Return [X, Y] of the center of cell containing provided text 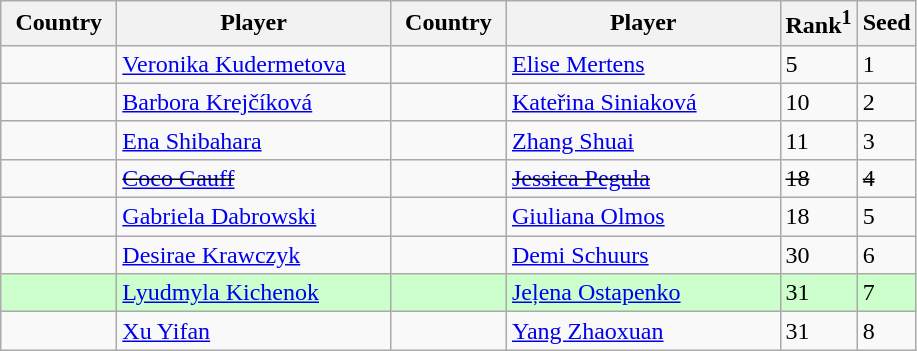
Seed [886, 24]
Giuliana Olmos [643, 217]
1 [886, 64]
Lyudmyla Kichenok [254, 293]
6 [886, 255]
3 [886, 140]
Jeļena Ostapenko [643, 293]
Jessica Pegula [643, 178]
Ena Shibahara [254, 140]
Zhang Shuai [643, 140]
Kateřina Siniaková [643, 102]
Gabriela Dabrowski [254, 217]
Desirae Krawczyk [254, 255]
Veronika Kudermetova [254, 64]
Elise Mertens [643, 64]
2 [886, 102]
Barbora Krejčíková [254, 102]
11 [818, 140]
Demi Schuurs [643, 255]
4 [886, 178]
10 [818, 102]
30 [818, 255]
Rank1 [818, 24]
Yang Zhaoxuan [643, 331]
7 [886, 293]
8 [886, 331]
Xu Yifan [254, 331]
Coco Gauff [254, 178]
